Locate the cell with the specified text and output its [x, y] center coordinate. 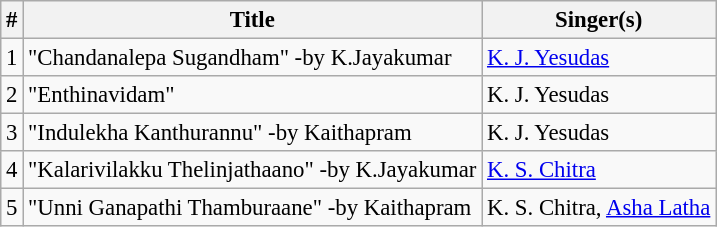
2 [12, 95]
Title [252, 20]
Singer(s) [599, 20]
"Enthinavidam" [252, 95]
# [12, 20]
1 [12, 58]
5 [12, 208]
"Indulekha Kanthurannu" -by Kaithapram [252, 133]
4 [12, 170]
"Chandanalepa Sugandham" -by K.Jayakumar [252, 58]
3 [12, 133]
"Kalarivilakku Thelinjathaano" -by K.Jayakumar [252, 170]
K. S. Chitra [599, 170]
K. S. Chitra, Asha Latha [599, 208]
"Unni Ganapathi Thamburaane" -by Kaithapram [252, 208]
